Provide the (X, Y) coordinate of the cell's center where the given text is located.  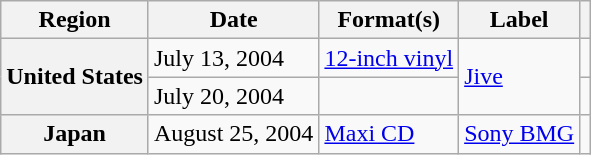
Label (520, 20)
Date (233, 20)
Maxi CD (389, 134)
12-inch vinyl (389, 58)
August 25, 2004 (233, 134)
Format(s) (389, 20)
July 20, 2004 (233, 96)
United States (75, 77)
July 13, 2004 (233, 58)
Sony BMG (520, 134)
Region (75, 20)
Jive (520, 77)
Japan (75, 134)
